Locate the cell with the specified text and output its (x, y) center coordinate. 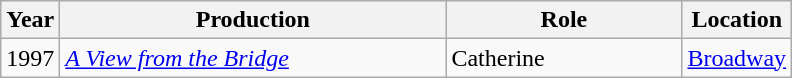
Broadway (737, 58)
Production (253, 20)
Year (30, 20)
Location (737, 20)
Catherine (564, 58)
Role (564, 20)
1997 (30, 58)
A View from the Bridge (253, 58)
